From the cell containing the given text, extract its center point as [x, y] coordinate. 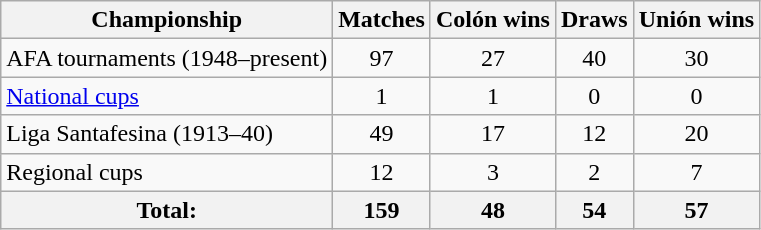
54 [594, 210]
Championship [167, 20]
97 [382, 58]
Colón wins [492, 20]
30 [696, 58]
20 [696, 134]
49 [382, 134]
Liga Santafesina (1913–40) [167, 134]
48 [492, 210]
27 [492, 58]
AFA tournaments (1948–present) [167, 58]
Total: [167, 210]
2 [594, 172]
Matches [382, 20]
Draws [594, 20]
17 [492, 134]
57 [696, 210]
7 [696, 172]
3 [492, 172]
159 [382, 210]
40 [594, 58]
Regional cups [167, 172]
National cups [167, 96]
Unión wins [696, 20]
